Detect which cell encompasses the target text, then output its [X, Y] center coordinate. 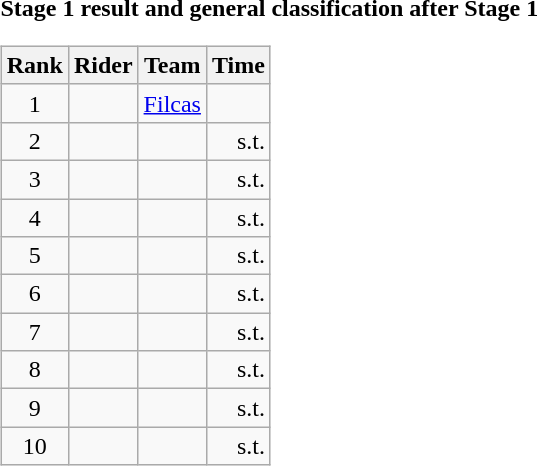
3 [34, 179]
2 [34, 141]
1 [34, 103]
Filcas [172, 103]
8 [34, 370]
Time [238, 65]
9 [34, 408]
Team [172, 65]
7 [34, 332]
6 [34, 294]
5 [34, 256]
Rank [34, 65]
10 [34, 446]
4 [34, 217]
Rider [103, 65]
